Locate the cell with the specified text and output its [X, Y] center coordinate. 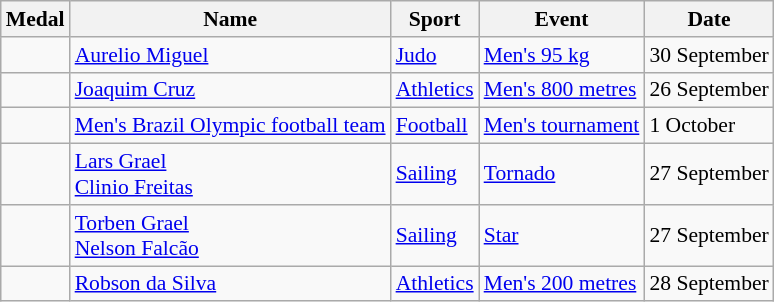
Men's 800 metres [562, 90]
Sport [435, 19]
28 September [708, 284]
Aurelio Miguel [230, 55]
Men's Brazil Olympic football team [230, 126]
Medal [36, 19]
Football [435, 126]
26 September [708, 90]
30 September [708, 55]
Joaquim Cruz [230, 90]
Torben GraelNelson Falcão [230, 236]
Men's 95 kg [562, 55]
Date [708, 19]
Robson da Silva [230, 284]
Men's tournament [562, 126]
Name [230, 19]
Lars GraelClinio Freitas [230, 174]
Event [562, 19]
Men's 200 metres [562, 284]
Star [562, 236]
1 October [708, 126]
Tornado [562, 174]
Judo [435, 55]
